Return the (X, Y) coordinate for the center point of the cell that contains the specified text.  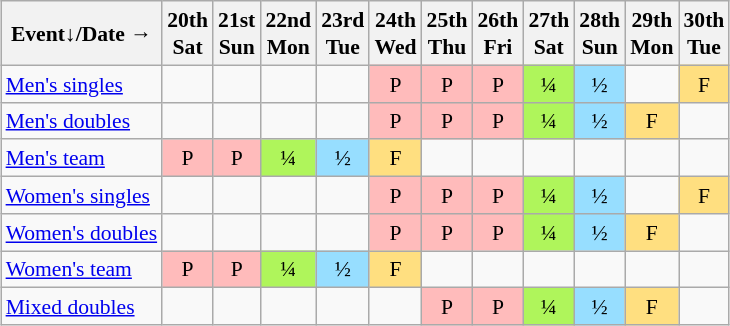
Mixed doubles (82, 306)
29thMon (652, 33)
Event↓/Date → (82, 33)
25thThu (448, 33)
Women's singles (82, 194)
Men's doubles (82, 120)
26thFri (498, 33)
23rdTue (342, 33)
21stSun (236, 33)
24thWed (395, 33)
28thSun (600, 33)
Women's team (82, 268)
22ndMon (288, 33)
27thSat (548, 33)
Men's singles (82, 84)
Men's team (82, 158)
Women's doubles (82, 232)
20thSat (188, 33)
30thTue (704, 33)
